Search for the cell housing the specified text and yield its (X, Y) center coordinate. 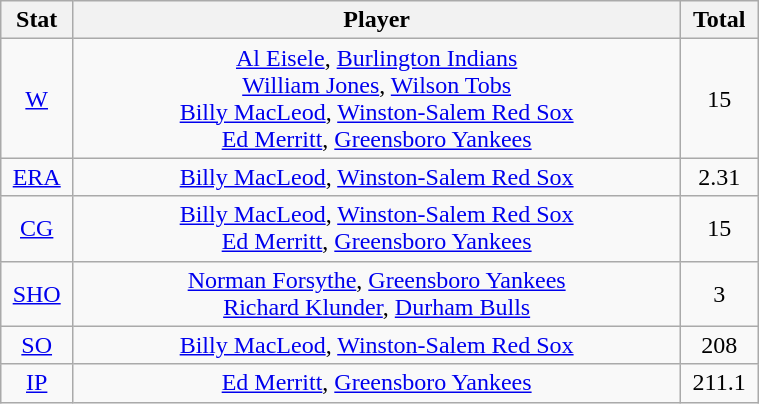
W (37, 98)
Norman Forsythe, Greensboro Yankees Richard Klunder, Durham Bulls (377, 294)
Billy MacLeod, Winston-Salem Red Sox Ed Merritt, Greensboro Yankees (377, 228)
SO (37, 345)
2.31 (720, 177)
3 (720, 294)
Stat (37, 20)
208 (720, 345)
Al Eisele, Burlington Indians William Jones, Wilson Tobs Billy MacLeod, Winston-Salem Red Sox Ed Merritt, Greensboro Yankees (377, 98)
IP (37, 383)
211.1 (720, 383)
Total (720, 20)
ERA (37, 177)
CG (37, 228)
SHO (37, 294)
Ed Merritt, Greensboro Yankees (377, 383)
Player (377, 20)
